Detect which cell encompasses the target text, then output its (X, Y) center coordinate. 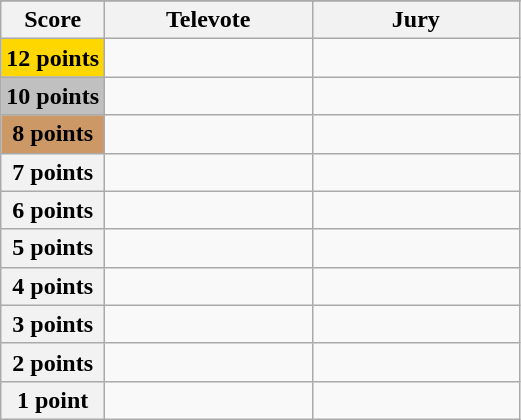
12 points (53, 58)
1 point (53, 400)
Televote (209, 20)
6 points (53, 210)
5 points (53, 248)
10 points (53, 96)
2 points (53, 362)
Score (53, 20)
3 points (53, 324)
8 points (53, 134)
4 points (53, 286)
7 points (53, 172)
Jury (416, 20)
